Determine the (x, y) coordinate at the center of the cell enclosing the given text.  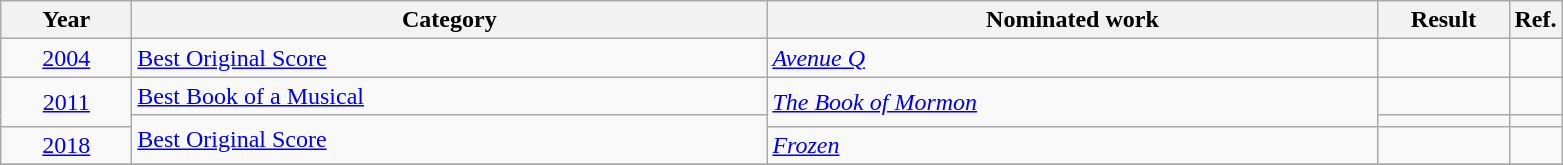
Year (66, 20)
Nominated work (1072, 20)
Result (1444, 20)
Ref. (1536, 20)
Avenue Q (1072, 58)
Category (450, 20)
2011 (66, 102)
2018 (66, 145)
2004 (66, 58)
Best Book of a Musical (450, 96)
The Book of Mormon (1072, 102)
Frozen (1072, 145)
